From the cell containing the given text, extract its center point as [X, Y] coordinate. 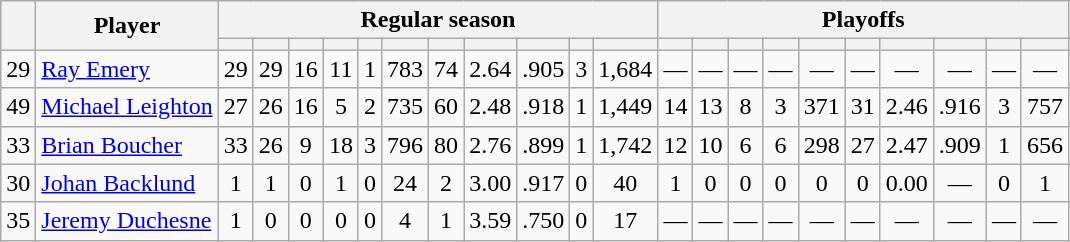
12 [676, 145]
.917 [544, 183]
49 [18, 107]
Regular season [438, 20]
Playoffs [864, 20]
74 [446, 69]
735 [404, 107]
10 [710, 145]
796 [404, 145]
1,449 [626, 107]
.905 [544, 69]
2.48 [490, 107]
5 [340, 107]
30 [18, 183]
.909 [960, 145]
0.00 [906, 183]
80 [446, 145]
11 [340, 69]
.750 [544, 221]
9 [306, 145]
.899 [544, 145]
2.47 [906, 145]
.916 [960, 107]
Ray Emery [127, 69]
371 [822, 107]
Johan Backlund [127, 183]
2.46 [906, 107]
Brian Boucher [127, 145]
Michael Leighton [127, 107]
Jeremy Duchesne [127, 221]
1,742 [626, 145]
298 [822, 145]
18 [340, 145]
60 [446, 107]
17 [626, 221]
783 [404, 69]
3.00 [490, 183]
13 [710, 107]
656 [1044, 145]
1,684 [626, 69]
2.76 [490, 145]
3.59 [490, 221]
2.64 [490, 69]
4 [404, 221]
14 [676, 107]
8 [746, 107]
35 [18, 221]
Player [127, 26]
757 [1044, 107]
24 [404, 183]
31 [862, 107]
40 [626, 183]
.918 [544, 107]
